Provide the [x, y] coordinate of the cell's center where the given text is located.  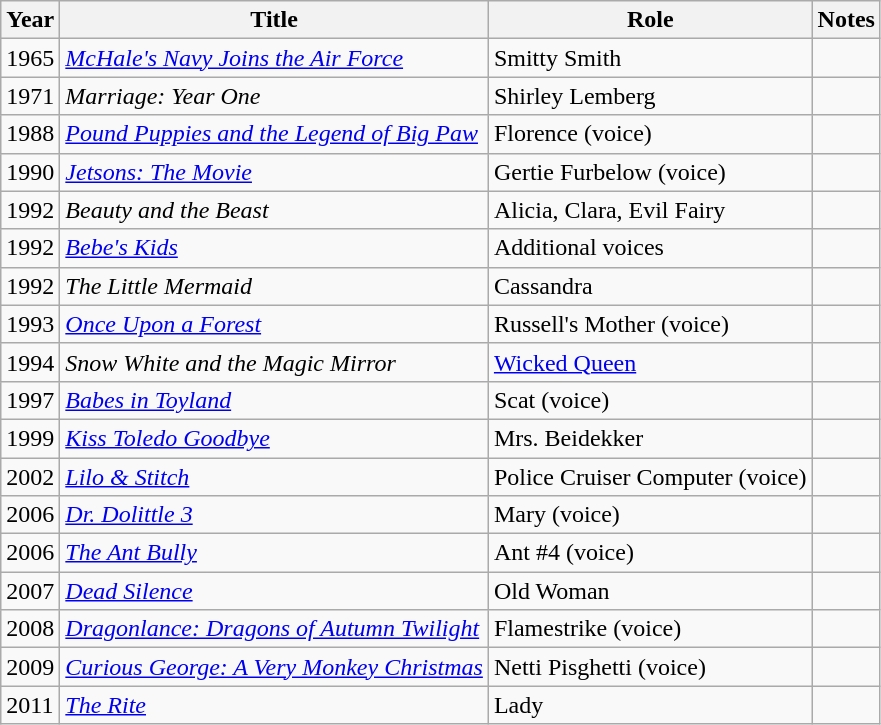
Gertie Furbelow (voice) [650, 172]
Additional voices [650, 248]
2002 [30, 477]
Kiss Toledo Goodbye [274, 438]
Year [30, 20]
Netti Pisghetti (voice) [650, 667]
Babes in Toyland [274, 400]
2007 [30, 591]
1965 [30, 58]
McHale's Navy Joins the Air Force [274, 58]
Shirley Lemberg [650, 96]
The Little Mermaid [274, 286]
The Ant Bully [274, 553]
Mrs. Beidekker [650, 438]
Wicked Queen [650, 362]
Title [274, 20]
Scat (voice) [650, 400]
Lady [650, 705]
Lilo & Stitch [274, 477]
1999 [30, 438]
Ant #4 (voice) [650, 553]
Dr. Dolittle 3 [274, 515]
Russell's Mother (voice) [650, 324]
Police Cruiser Computer (voice) [650, 477]
Florence (voice) [650, 134]
Marriage: Year One [274, 96]
Snow White and the Magic Mirror [274, 362]
1994 [30, 362]
1997 [30, 400]
Bebe's Kids [274, 248]
1993 [30, 324]
Flamestrike (voice) [650, 629]
1988 [30, 134]
Dead Silence [274, 591]
Curious George: A Very Monkey Christmas [274, 667]
2009 [30, 667]
1990 [30, 172]
Pound Puppies and the Legend of Big Paw [274, 134]
2008 [30, 629]
Alicia, Clara, Evil Fairy [650, 210]
Smitty Smith [650, 58]
Once Upon a Forest [274, 324]
Role [650, 20]
Notes [846, 20]
Jetsons: The Movie [274, 172]
Cassandra [650, 286]
Mary (voice) [650, 515]
1971 [30, 96]
2011 [30, 705]
Beauty and the Beast [274, 210]
Old Woman [650, 591]
Dragonlance: Dragons of Autumn Twilight [274, 629]
The Rite [274, 705]
